Provide the [x, y] coordinate of the cell's center where the given text is located.  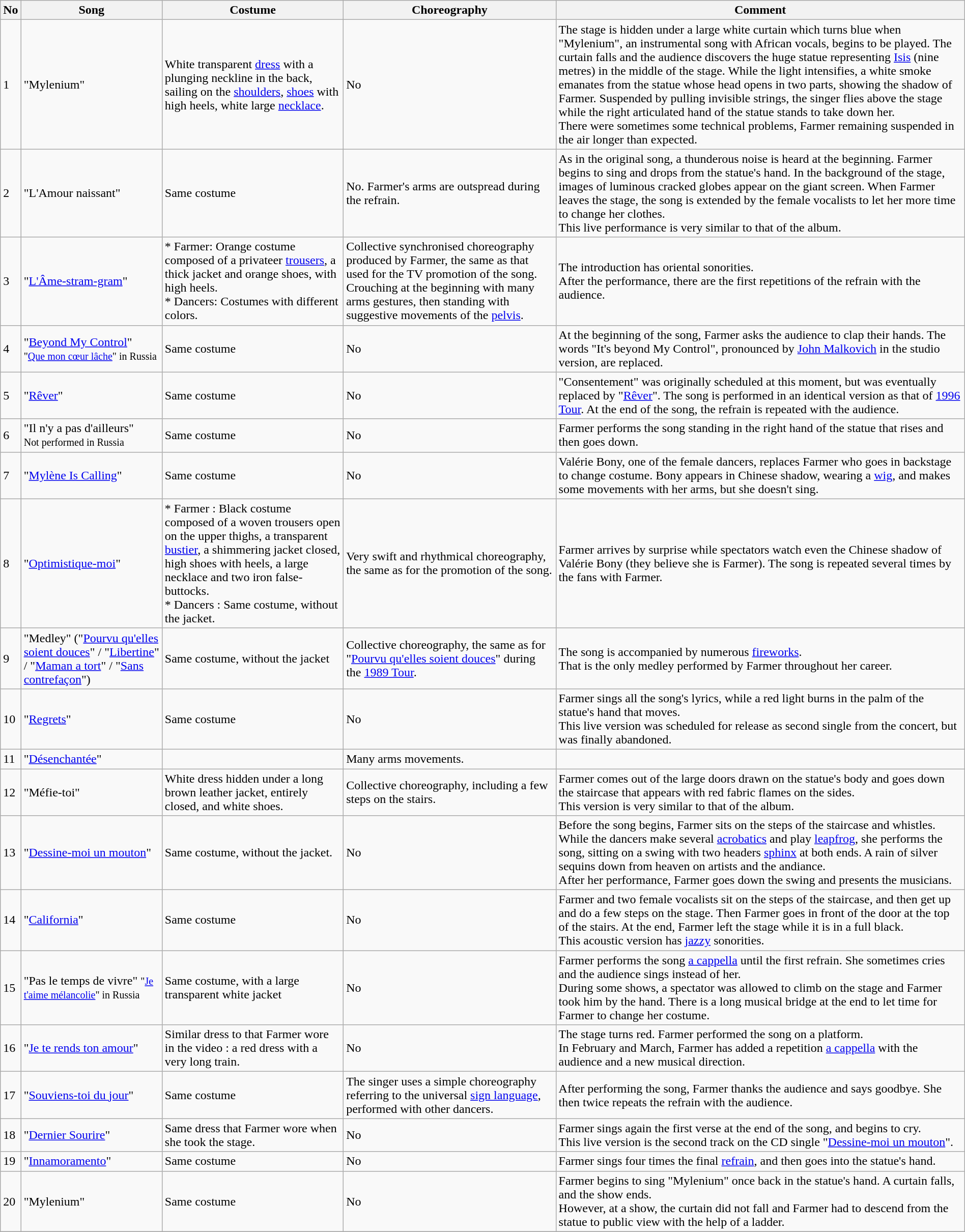
"Mylène Is Calling" [92, 475]
16 [11, 1048]
Collective choreography, the same as for "Pourvu qu'elles soient douces" during the 1989 Tour. [450, 658]
"Méfie-toi" [92, 792]
7 [11, 475]
1 [11, 84]
11 [11, 759]
"Regrets" [92, 719]
Choreography [450, 10]
The song is accompanied by numerous fireworks.That is the only medley performed by Farmer throughout her career. [760, 658]
6 [11, 436]
10 [11, 719]
The singer uses a simple choreography referring to the universal sign language, performed with other dancers. [450, 1095]
"L'Âme-stram-gram" [92, 281]
"Innamoramento" [92, 1161]
"Il n'y a pas d'ailleurs" Not performed in Russia [92, 436]
Same costume, without the jacket. [252, 853]
"Optimistique-moi" [92, 563]
9 [11, 658]
Very swift and rhythmical choreography, the same as for the promotion of the song. [450, 563]
White dress hidden under a long brown leather jacket, entirely closed, and white shoes. [252, 792]
Song [92, 10]
White transparent dress with a plunging neckline in the back, sailing on the shoulders, shoes with high heels, white large necklace. [252, 84]
The introduction has oriental sonorities.After the performance, there are the first repetitions of the refrain with the audience. [760, 281]
"Pas le temps de vivre" "Je t'aime mélancolie" in Russia [92, 988]
15 [11, 988]
20 [11, 1201]
14 [11, 920]
2 [11, 193]
"Je te rends ton amour" [92, 1048]
Same costume, without the jacket [252, 658]
Same dress that Farmer wore when she took the stage. [252, 1135]
Farmer performs the song standing in the right hand of the statue that rises and then goes down. [760, 436]
After performing the song, Farmer thanks the audience and says goodbye. She then twice repeats the refrain with the audience. [760, 1095]
"Dernier Sourire" [92, 1135]
"Désenchantée" [92, 759]
Farmer sings four times the final refrain, and then goes into the statue's hand. [760, 1161]
4 [11, 349]
12 [11, 792]
8 [11, 563]
"Souviens-toi du jour" [92, 1095]
19 [11, 1161]
3 [11, 281]
No. Farmer's arms are outspread during the refrain. [450, 193]
5 [11, 395]
Collective choreography, including a few steps on the stairs. [450, 792]
"California" [92, 920]
"Rêver" [92, 395]
17 [11, 1095]
13 [11, 853]
"Medley" ("Pourvu qu'elles soient douces" / "Libertine" / "Maman a tort" / "Sans contrefaçon") [92, 658]
18 [11, 1135]
Comment [760, 10]
Many arms movements. [450, 759]
Similar dress to that Farmer wore in the video : a red dress with a very long train. [252, 1048]
Costume [252, 10]
"Beyond My Control" "Que mon cœur lâche" in Russia [92, 349]
Same costume, with a large transparent white jacket [252, 988]
"Dessine-moi un mouton" [92, 853]
"L'Amour naissant" [92, 193]
